Find where the given text appears and provide that cell's center as [x, y] coordinate. 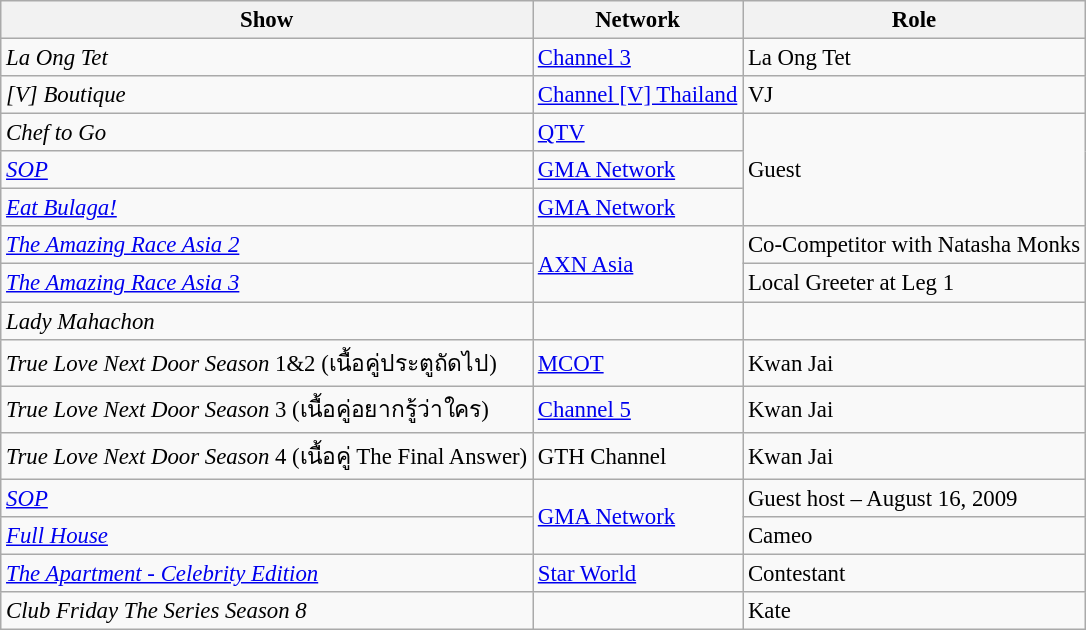
Club Friday The Series Season 8 [267, 611]
Guest host – August 16, 2009 [914, 498]
QTV [637, 133]
Role [914, 20]
Network [637, 20]
Cameo [914, 536]
True Love Next Door Season 1&2 (เนื้อคู่ประตูถัดไป) [267, 362]
GTH Channel [637, 456]
Guest [914, 170]
Local Greeter at Leg 1 [914, 283]
Lady Mahachon [267, 321]
The Apartment - Celebrity Edition [267, 573]
The Amazing Race Asia 3 [267, 283]
True Love Next Door Season 3 (เนื้อคู่อยากรู้ว่าใคร) [267, 410]
AXN Asia [637, 264]
Channel [V] Thailand [637, 95]
Channel 5 [637, 410]
Co-Competitor with Natasha Monks [914, 245]
True Love Next Door Season 4 (เนื้อคู่ The Final Answer) [267, 456]
Kate [914, 611]
Star World [637, 573]
The Amazing Race Asia 2 [267, 245]
Eat Bulaga! [267, 208]
Channel 3 [637, 58]
Contestant [914, 573]
Full House [267, 536]
MCOT [637, 362]
[V] Boutique [267, 95]
Chef to Go [267, 133]
Show [267, 20]
VJ [914, 95]
